For the text-containing cell, return its midpoint in [x, y] coordinate format. 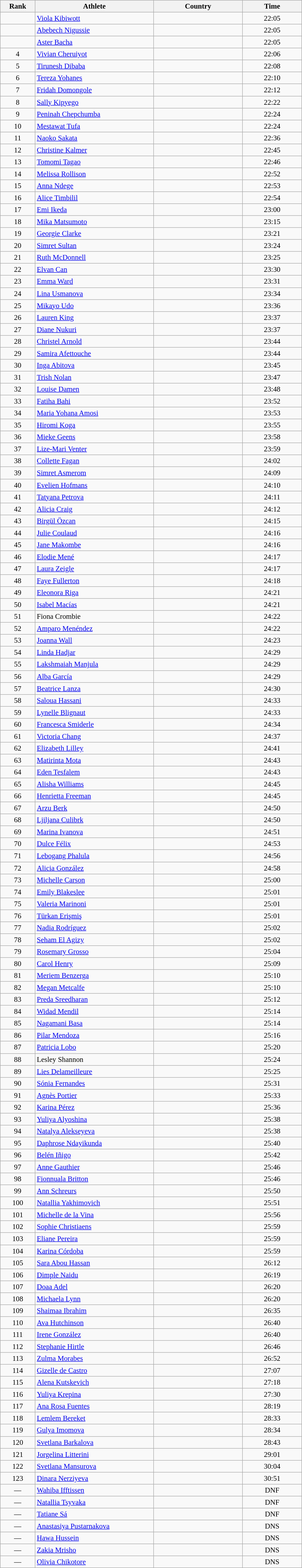
21 [18, 258]
Fatiha Bahi [94, 401]
81 [18, 976]
Christine Kalmer [94, 150]
Ljiljana Culibrk [94, 820]
Widad Mendil [94, 1012]
22:52 [272, 174]
Tereza Yohanes [94, 78]
72 [18, 868]
29:01 [272, 1454]
73 [18, 880]
Peninah Chepchumba [94, 114]
91 [18, 1095]
Lesley Shannon [94, 1059]
122 [18, 1466]
25:09 [272, 964]
Pilar Mendoza [94, 1035]
10 [18, 126]
25:24 [272, 1059]
45 [18, 545]
Linda Hadjar [94, 653]
Fionnuala Britton [94, 1179]
Tomomi Tagao [94, 162]
Natallia Yakhimovich [94, 1203]
Karina Córdoba [94, 1251]
Maria Yohana Amosi [94, 413]
Saloua Hassani [94, 700]
Türkan Erişmiş [94, 916]
Simret Asmerom [94, 473]
57 [18, 689]
Birgül Özcan [94, 521]
24:18 [272, 581]
Olivia Chikotore [94, 1562]
Daphrose Ndayikunda [94, 1143]
27:07 [272, 1371]
Yuliya Krepina [94, 1395]
22:06 [272, 54]
94 [18, 1131]
113 [18, 1359]
29 [18, 353]
Louise Damen [94, 389]
Carol Henry [94, 964]
Meriem Benzerga [94, 976]
Lemlem Bereket [94, 1418]
Doaa Adel [94, 1287]
Faye Fullerton [94, 581]
Dimple Naidu [94, 1275]
Time [272, 6]
23:58 [272, 437]
4 [18, 54]
25:20 [272, 1048]
102 [18, 1227]
Abebech Nigussie [94, 30]
14 [18, 174]
60 [18, 724]
43 [18, 521]
115 [18, 1382]
67 [18, 808]
Laura Zeigle [94, 569]
Eliane Pereira [94, 1239]
66 [18, 796]
Lina Usmanova [94, 293]
64 [18, 772]
110 [18, 1323]
26:19 [272, 1275]
98 [18, 1179]
28 [18, 342]
82 [18, 988]
Mieke Geens [94, 437]
22:22 [272, 102]
24:23 [272, 640]
Marina Ivanova [94, 832]
23:59 [272, 449]
Joanna Wall [94, 640]
Tatiane Sá [94, 1514]
Anne Gauthier [94, 1167]
123 [18, 1478]
Vivian Cheruiyot [94, 54]
93 [18, 1119]
76 [18, 916]
24:58 [272, 868]
Collette Fagan [94, 461]
Jorgelina Litterini [94, 1454]
23:21 [272, 234]
114 [18, 1371]
25:56 [272, 1215]
24:09 [272, 473]
90 [18, 1083]
Emily Blakeslee [94, 892]
Simret Sultan [94, 246]
25:12 [272, 999]
Fridah Domongole [94, 90]
40 [18, 485]
12 [18, 150]
27 [18, 329]
87 [18, 1048]
70 [18, 844]
Wahiba Ifftissen [94, 1490]
Megan Metcalfe [94, 988]
6 [18, 78]
121 [18, 1454]
Elvan Can [94, 270]
28:19 [272, 1406]
35 [18, 425]
Sónia Fernandes [94, 1083]
Alba García [94, 676]
8 [18, 102]
Victoria Chang [94, 736]
Natalya Alekseyeva [94, 1131]
28:33 [272, 1418]
Arzu Berk [94, 808]
23:30 [272, 270]
23:55 [272, 425]
9 [18, 114]
27:30 [272, 1395]
23:24 [272, 246]
41 [18, 497]
53 [18, 640]
74 [18, 892]
Eden Tesfalem [94, 772]
Svetlana Barkalova [94, 1442]
55 [18, 665]
Stephanie Hirtle [94, 1346]
Mikayo Udo [94, 306]
52 [18, 629]
49 [18, 593]
Eleonora Riga [94, 593]
28:43 [272, 1442]
Emi Ikeda [94, 210]
42 [18, 509]
65 [18, 784]
Ana Rosa Fuentes [94, 1406]
68 [18, 820]
25:36 [272, 1107]
46 [18, 557]
Mika Matsumoto [94, 222]
31 [18, 377]
Yuliya Alyoshina [94, 1119]
63 [18, 760]
Anastasiya Pustarnakova [94, 1526]
78 [18, 940]
25 [18, 306]
116 [18, 1395]
Ruth McDonnell [94, 258]
30 [18, 365]
Naoko Sakata [94, 138]
Diane Nukuri [94, 329]
11 [18, 138]
56 [18, 676]
24:12 [272, 509]
119 [18, 1430]
24:02 [272, 461]
37 [18, 449]
Beatrice Lanza [94, 689]
107 [18, 1287]
62 [18, 748]
23:34 [272, 293]
69 [18, 832]
23:45 [272, 365]
25:33 [272, 1095]
Francesca Smiderle [94, 724]
Alicia Craig [94, 509]
Michelle de la Vina [94, 1215]
88 [18, 1059]
48 [18, 581]
Isabel Macías [94, 605]
Michelle Carson [94, 880]
23:36 [272, 306]
25:40 [272, 1143]
17 [18, 210]
75 [18, 904]
25:00 [272, 880]
Seham El Agizy [94, 940]
61 [18, 736]
Rank [18, 6]
Sara Abou Hassan [94, 1263]
30:04 [272, 1466]
19 [18, 234]
24:30 [272, 689]
25:25 [272, 1071]
Alicia González [94, 868]
Karina Pérez [94, 1107]
Elizabeth Lilley [94, 748]
97 [18, 1167]
Valeria Marinoni [94, 904]
118 [18, 1418]
Zakia Mrisho [94, 1550]
109 [18, 1311]
32 [18, 389]
117 [18, 1406]
92 [18, 1107]
79 [18, 952]
Melissa Rollison [94, 174]
23:47 [272, 377]
23:15 [272, 222]
95 [18, 1143]
Rosemary Grosso [94, 952]
24:41 [272, 748]
23 [18, 282]
25:51 [272, 1203]
Nagamani Basa [94, 1023]
85 [18, 1023]
27:18 [272, 1382]
18 [18, 222]
34 [18, 413]
Alice Timbilil [94, 198]
26 [18, 317]
Ann Schreurs [94, 1191]
23:53 [272, 413]
Dulce Félix [94, 844]
Aster Bacha [94, 42]
96 [18, 1155]
23:00 [272, 210]
Patricia Lobo [94, 1048]
Lebogang Phalula [94, 856]
24:56 [272, 856]
22:54 [272, 198]
25:31 [272, 1083]
24:10 [272, 485]
22:12 [272, 90]
Lies Delameilleure [94, 1071]
100 [18, 1203]
Athlete [94, 6]
Tatyana Petrova [94, 497]
26:52 [272, 1359]
Anna Ndege [94, 186]
Nadia Rodríguez [94, 928]
Viola Kibiwott [94, 18]
23:52 [272, 401]
Amparo Menéndez [94, 629]
Henrietta Freeman [94, 796]
Preda Sreedharan [94, 999]
24:37 [272, 736]
16 [18, 198]
111 [18, 1335]
Shaimaa Ibrahim [94, 1311]
Hawa Hussein [94, 1538]
58 [18, 700]
22 [18, 270]
Sophie Christiaens [94, 1227]
22:36 [272, 138]
22:08 [272, 66]
Lakshmaiah Manjula [94, 665]
Lynelle Blignaut [94, 712]
84 [18, 1012]
Svetlana Mansurova [94, 1466]
Zulma Morabes [94, 1359]
Belén Iñigo [94, 1155]
Georgie Clarke [94, 234]
25:16 [272, 1035]
Elodie Mené [94, 557]
Agnès Portier [94, 1095]
54 [18, 653]
Christel Arnold [94, 342]
22:10 [272, 78]
80 [18, 964]
Fiona Crombie [94, 617]
101 [18, 1215]
23:25 [272, 258]
24:15 [272, 521]
24:51 [272, 832]
59 [18, 712]
44 [18, 533]
Matirinta Mota [94, 760]
5 [18, 66]
50 [18, 605]
Gulya Imomova [94, 1430]
28:34 [272, 1430]
112 [18, 1346]
Gizelle de Castro [94, 1371]
22:45 [272, 150]
22:46 [272, 162]
Irene González [94, 1335]
Michaela Lynn [94, 1299]
24:11 [272, 497]
120 [18, 1442]
26:12 [272, 1263]
Natallia Tsyvaka [94, 1502]
25:04 [272, 952]
104 [18, 1251]
15 [18, 186]
Sally Kipyego [94, 102]
23:31 [272, 282]
105 [18, 1263]
71 [18, 856]
20 [18, 246]
86 [18, 1035]
Samira Afettouche [94, 353]
Mestawat Tufa [94, 126]
Jane Makombe [94, 545]
13 [18, 162]
83 [18, 999]
25:42 [272, 1155]
33 [18, 401]
36 [18, 437]
Dinara Nerziyeva [94, 1478]
77 [18, 928]
Alisha Williams [94, 784]
26:35 [272, 1311]
47 [18, 569]
22:53 [272, 186]
24:53 [272, 844]
Evelien Hofmans [94, 485]
106 [18, 1275]
Country [198, 6]
51 [18, 617]
23:48 [272, 389]
Tirunesh Dibaba [94, 66]
38 [18, 461]
39 [18, 473]
7 [18, 90]
Lize-Mari Venter [94, 449]
30:51 [272, 1478]
Hiromi Koga [94, 425]
99 [18, 1191]
Alena Kutskevich [94, 1382]
108 [18, 1299]
Lauren King [94, 317]
103 [18, 1239]
26:46 [272, 1346]
24 [18, 293]
Inga Abitova [94, 365]
89 [18, 1071]
Emma Ward [94, 282]
Ava Hutchinson [94, 1323]
25:50 [272, 1191]
24:34 [272, 724]
Julie Coulaud [94, 533]
Trish Nolan [94, 377]
